Identify which cell holds the provided text, then report its [x, y] central coordinate. 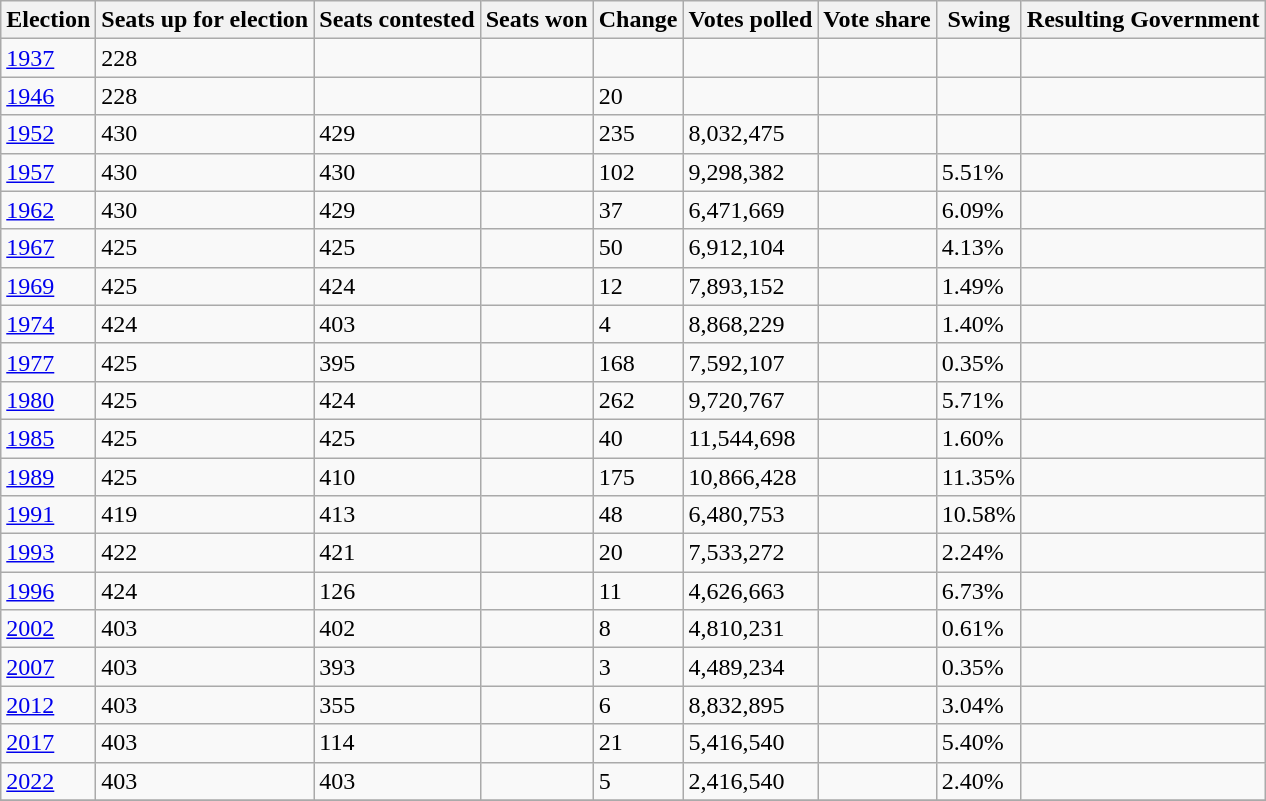
3 [638, 667]
1937 [48, 58]
Swing [978, 20]
1991 [48, 515]
355 [397, 705]
168 [638, 362]
4,489,234 [750, 667]
6,912,104 [750, 248]
402 [397, 629]
Resulting Government [1143, 20]
1952 [48, 134]
12 [638, 286]
37 [638, 210]
40 [638, 438]
4 [638, 324]
1.40% [978, 324]
7,533,272 [750, 553]
1980 [48, 400]
235 [638, 134]
5,416,540 [750, 743]
395 [397, 362]
2007 [48, 667]
11.35% [978, 477]
4,626,663 [750, 591]
8,832,895 [750, 705]
8,032,475 [750, 134]
6.73% [978, 591]
10,866,428 [750, 477]
1977 [48, 362]
2022 [48, 781]
Seats up for election [205, 20]
11,544,698 [750, 438]
6 [638, 705]
1.60% [978, 438]
1993 [48, 553]
50 [638, 248]
1957 [48, 172]
175 [638, 477]
1989 [48, 477]
126 [397, 591]
114 [397, 743]
4.13% [978, 248]
1946 [48, 96]
2012 [48, 705]
10.58% [978, 515]
413 [397, 515]
11 [638, 591]
5.71% [978, 400]
422 [205, 553]
5.40% [978, 743]
1974 [48, 324]
1996 [48, 591]
Vote share [877, 20]
Election [48, 20]
419 [205, 515]
4,810,231 [750, 629]
6,471,669 [750, 210]
1985 [48, 438]
262 [638, 400]
7,592,107 [750, 362]
1967 [48, 248]
9,720,767 [750, 400]
Seats won [536, 20]
3.04% [978, 705]
410 [397, 477]
9,298,382 [750, 172]
21 [638, 743]
2002 [48, 629]
2.24% [978, 553]
421 [397, 553]
6.09% [978, 210]
6,480,753 [750, 515]
8,868,229 [750, 324]
Seats contested [397, 20]
5 [638, 781]
2.40% [978, 781]
393 [397, 667]
5.51% [978, 172]
8 [638, 629]
2017 [48, 743]
1962 [48, 210]
7,893,152 [750, 286]
1969 [48, 286]
102 [638, 172]
Votes polled [750, 20]
0.61% [978, 629]
48 [638, 515]
1.49% [978, 286]
2,416,540 [750, 781]
Change [638, 20]
